Scan for the cell matching the given text and deliver its [X, Y] coordinate at center. 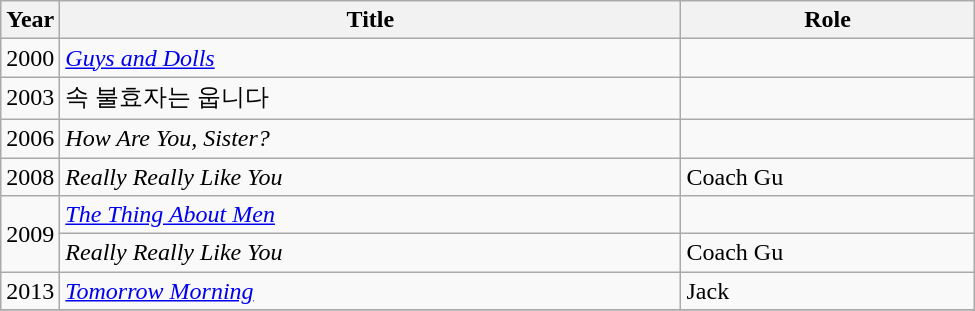
2006 [30, 138]
How Are You, Sister? [370, 138]
Year [30, 20]
Jack [828, 291]
Title [370, 20]
속 불효자는 웁니다 [370, 98]
The Thing About Men [370, 215]
2003 [30, 98]
2000 [30, 58]
2009 [30, 234]
Role [828, 20]
2013 [30, 291]
Tomorrow Morning [370, 291]
2008 [30, 177]
Guys and Dolls [370, 58]
